From the cell containing the given text, extract its center point as (X, Y) coordinate. 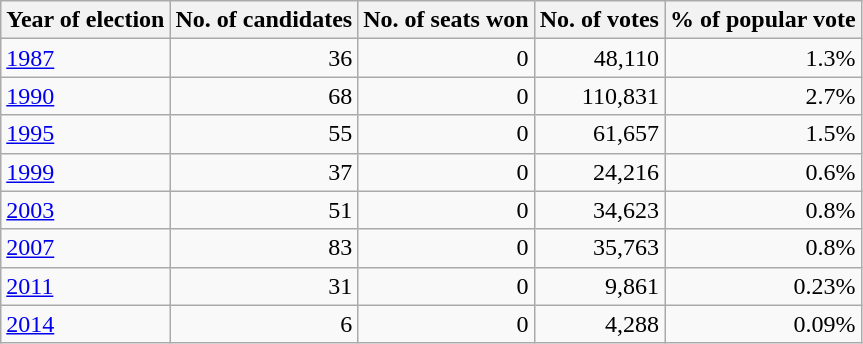
36 (264, 58)
110,831 (599, 96)
1.5% (762, 134)
35,763 (599, 248)
24,216 (599, 172)
31 (264, 286)
1990 (86, 96)
1987 (86, 58)
1.3% (762, 58)
2011 (86, 286)
37 (264, 172)
2014 (86, 324)
48,110 (599, 58)
0.23% (762, 286)
51 (264, 210)
4,288 (599, 324)
0.6% (762, 172)
2007 (86, 248)
No. of candidates (264, 20)
1995 (86, 134)
0.09% (762, 324)
2.7% (762, 96)
% of popular vote (762, 20)
83 (264, 248)
6 (264, 324)
No. of seats won (446, 20)
2003 (86, 210)
Year of election (86, 20)
No. of votes (599, 20)
61,657 (599, 134)
68 (264, 96)
34,623 (599, 210)
1999 (86, 172)
9,861 (599, 286)
55 (264, 134)
